Detect which cell encompasses the target text, then output its (x, y) center coordinate. 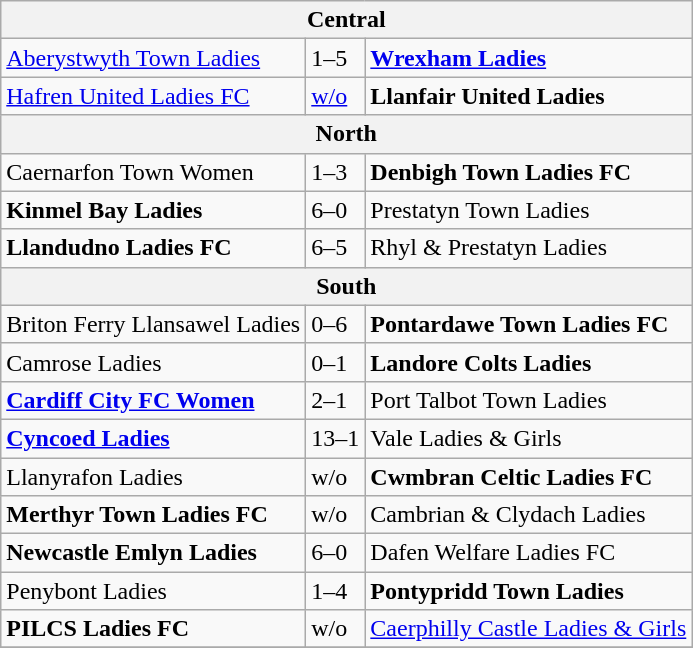
Cwmbran Celtic Ladies FC (528, 477)
Aberystwyth Town Ladies (154, 58)
Denbigh Town Ladies FC (528, 172)
0–1 (336, 362)
Briton Ferry Llansawel Ladies (154, 324)
Hafren United Ladies FC (154, 96)
1–4 (336, 591)
Newcastle Emlyn Ladies (154, 553)
Pontardawe Town Ladies FC (528, 324)
1–5 (336, 58)
2–1 (336, 400)
South (346, 286)
Cardiff City FC Women (154, 400)
6–5 (336, 248)
Camrose Ladies (154, 362)
Penybont Ladies (154, 591)
13–1 (336, 438)
PILCS Ladies FC (154, 629)
Port Talbot Town Ladies (528, 400)
Dafen Welfare Ladies FC (528, 553)
Central (346, 20)
Llanfair United Ladies (528, 96)
Rhyl & Prestatyn Ladies (528, 248)
Kinmel Bay Ladies (154, 210)
Llandudno Ladies FC (154, 248)
Llanyrafon Ladies (154, 477)
Landore Colts Ladies (528, 362)
North (346, 134)
Caerphilly Castle Ladies & Girls (528, 629)
Wrexham Ladies (528, 58)
Pontypridd Town Ladies (528, 591)
Cambrian & Clydach Ladies (528, 515)
0–6 (336, 324)
Merthyr Town Ladies FC (154, 515)
1–3 (336, 172)
Vale Ladies & Girls (528, 438)
Prestatyn Town Ladies (528, 210)
Cyncoed Ladies (154, 438)
Caernarfon Town Women (154, 172)
